Locate the cell with the specified text and output its (X, Y) center coordinate. 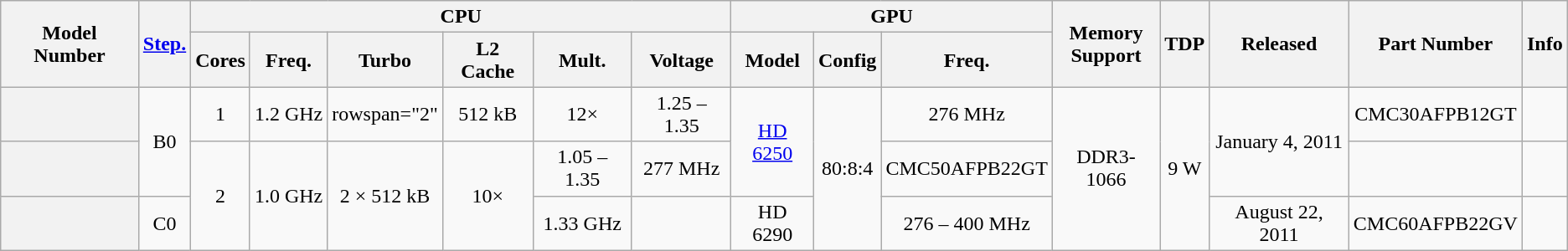
Turbo (385, 60)
Info (1545, 44)
B0 (164, 141)
CMC60AFPB22GV (1436, 223)
1.25 – 1.35 (681, 114)
GPU (892, 17)
HD 6290 (772, 223)
Model Number (70, 44)
January 4, 2011 (1280, 141)
12× (582, 114)
L2 Cache (487, 60)
Mult. (582, 60)
277 MHz (681, 169)
CPU (461, 17)
2 (221, 196)
August 22, 2011 (1280, 223)
MemorySupport (1106, 44)
Cores (221, 60)
CMC30AFPB12GT (1436, 114)
Config (847, 60)
CMC50AFPB22GT (967, 169)
TDP (1184, 44)
rowspan="2" (385, 114)
9 W (1184, 169)
Released (1280, 44)
Voltage (681, 60)
1 (221, 114)
1.33 GHz (582, 223)
10× (487, 196)
80:8:4 (847, 169)
Model (772, 60)
276 MHz (967, 114)
Step. (164, 44)
C0 (164, 223)
1.05 – 1.35 (582, 169)
DDR3-1066 (1106, 169)
1.0 GHz (288, 196)
2 × 512 kB (385, 196)
1.2 GHz (288, 114)
276 – 400 MHz (967, 223)
512 kB (487, 114)
HD 6250 (772, 141)
Part Number (1436, 44)
